Return [x, y] of the center of cell containing provided text 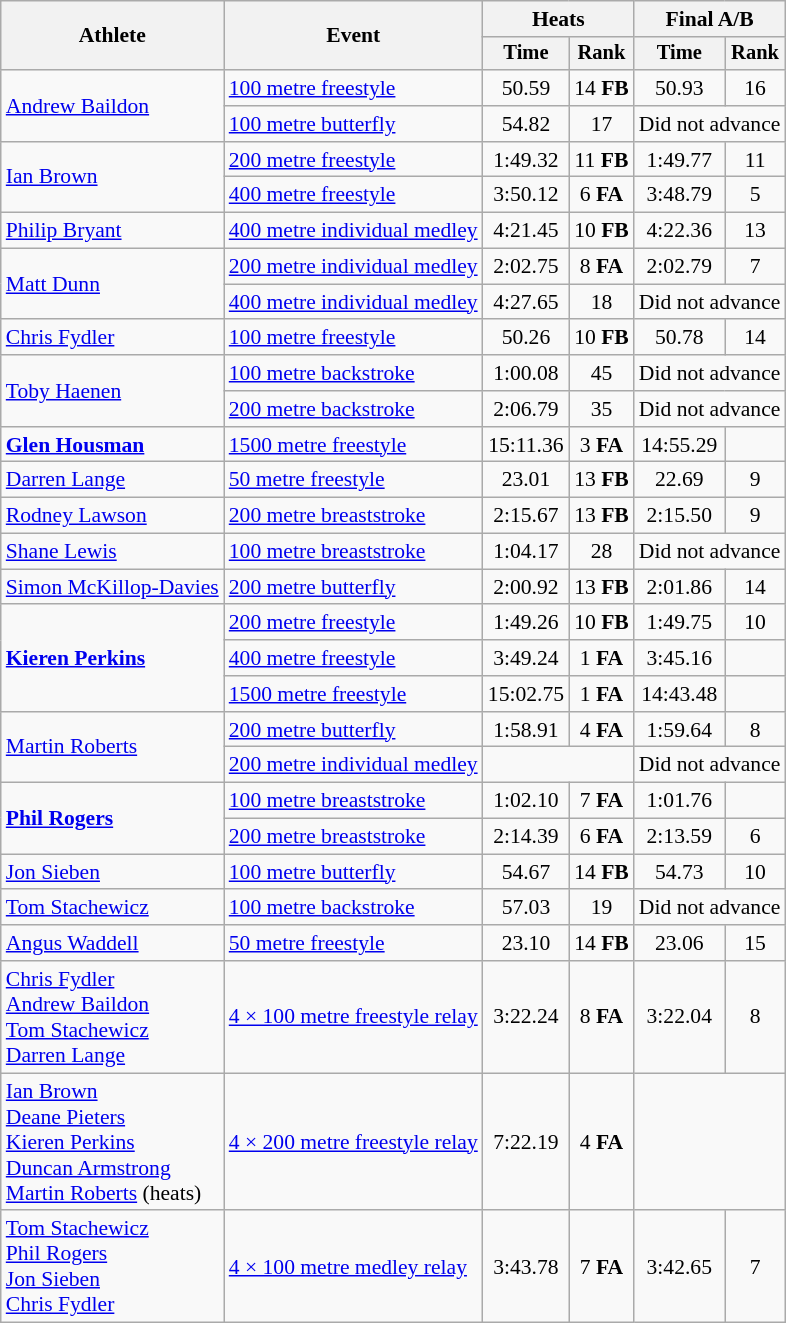
1:59.64 [680, 730]
23.10 [526, 943]
Ian Brown [112, 178]
22.69 [680, 480]
Shane Lewis [112, 552]
Martin Roberts [112, 748]
2:06.79 [526, 409]
16 [756, 88]
Jon Sieben [112, 872]
2:13.59 [680, 837]
Matt Dunn [112, 284]
2:01.86 [680, 587]
Rodney Lawson [112, 516]
4 × 200 metre freestyle relay [354, 1142]
Ian BrownDeane PietersKieren PerkinsDuncan ArmstrongMartin Roberts (heats) [112, 1142]
6 [756, 837]
4:27.65 [526, 302]
Tom Stachewicz [112, 908]
4 × 100 metre freestyle relay [354, 1017]
3:22.24 [526, 1017]
50.59 [526, 88]
Simon McKillop-Davies [112, 587]
11 [756, 160]
200 metre backstroke [354, 409]
Athlete [112, 36]
19 [602, 908]
4:21.45 [526, 231]
18 [602, 302]
1:58.91 [526, 730]
3:45.16 [680, 658]
Toby Haenen [112, 390]
2:14.39 [526, 837]
Angus Waddell [112, 943]
4 × 100 metre medley relay [354, 1267]
Event [354, 36]
54.67 [526, 872]
3 FA [602, 445]
23.06 [680, 943]
Kieren Perkins [112, 658]
35 [602, 409]
28 [602, 552]
14:55.29 [680, 445]
50.93 [680, 88]
2:00.92 [526, 587]
1:01.76 [680, 801]
50.78 [680, 338]
3:22.04 [680, 1017]
3:50.12 [526, 195]
54.73 [680, 872]
3:49.24 [526, 658]
1:04.17 [526, 552]
3:42.65 [680, 1267]
Darren Lange [112, 480]
Tom StachewiczPhil RogersJon SiebenChris Fydler [112, 1267]
3:43.78 [526, 1267]
2:15.50 [680, 516]
Final A/B [710, 19]
54.82 [526, 124]
1:49.75 [680, 623]
45 [602, 373]
Chris FydlerAndrew BaildonTom StachewiczDarren Lange [112, 1017]
Chris Fydler [112, 338]
23.01 [526, 480]
4:22.36 [680, 231]
1:49.26 [526, 623]
3:48.79 [680, 195]
Andrew Baildon [112, 106]
2:02.75 [526, 267]
Phil Rogers [112, 818]
2:15.67 [526, 516]
7:22.19 [526, 1142]
5 [756, 195]
15:02.75 [526, 694]
1:02.10 [526, 801]
2:02.79 [680, 267]
11 FB [602, 160]
1:49.32 [526, 160]
14:43.48 [680, 694]
15 [756, 943]
Glen Housman [112, 445]
57.03 [526, 908]
50.26 [526, 338]
Philip Bryant [112, 231]
13 [756, 231]
1:00.08 [526, 373]
15:11.36 [526, 445]
Heats [558, 19]
1:49.77 [680, 160]
17 [602, 124]
